Return [X, Y] of the center of cell containing provided text 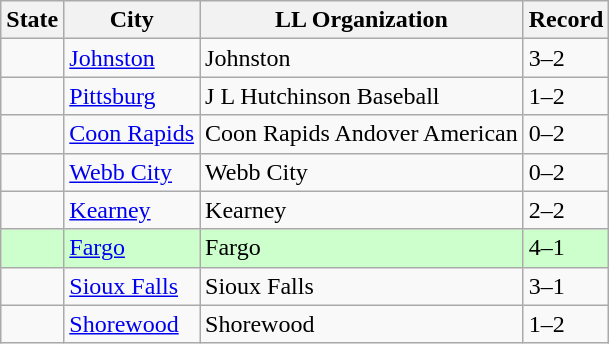
3–2 [566, 58]
3–1 [566, 286]
4–1 [566, 248]
Coon Rapids Andover American [362, 134]
Coon Rapids [132, 134]
City [132, 20]
Record [566, 20]
J L Hutchinson Baseball [362, 96]
State [32, 20]
Pittsburg [132, 96]
2–2 [566, 210]
LL Organization [362, 20]
